Return the [x, y] coordinate for the center point of the cell that contains the specified text.  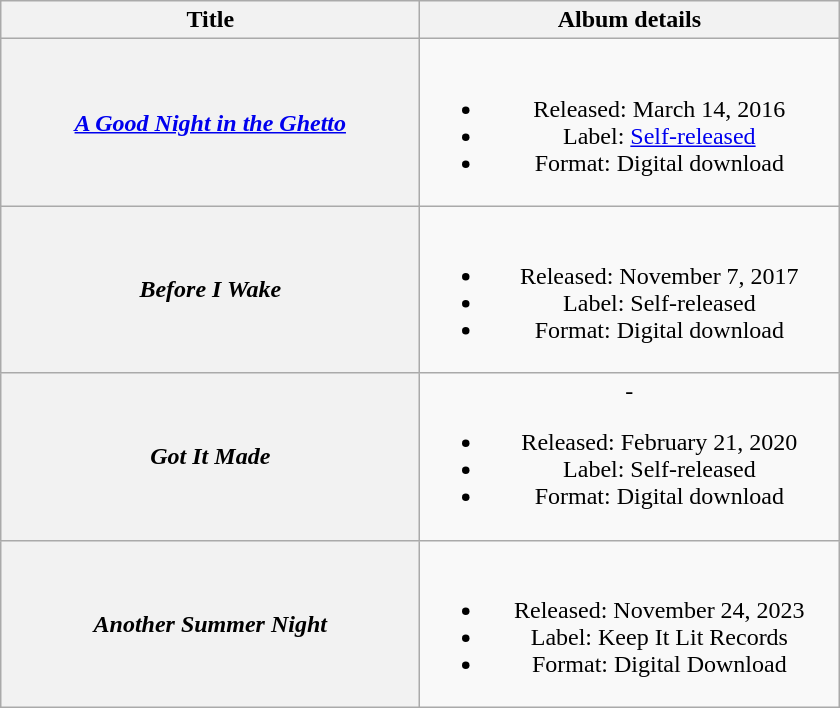
Released: March 14, 2016Label: Self-releasedFormat: Digital download [630, 122]
Title [210, 20]
-Released: February 21, 2020Label: Self-releasedFormat: Digital download [630, 456]
Before I Wake [210, 290]
Released: November 7, 2017Label: Self-releasedFormat: Digital download [630, 290]
Got It Made [210, 456]
Another Summer Night [210, 624]
Album details [630, 20]
A Good Night in the Ghetto [210, 122]
Released: November 24, 2023Label: Keep It Lit RecordsFormat: Digital Download [630, 624]
